For the text-containing cell, return its midpoint in [X, Y] coordinate format. 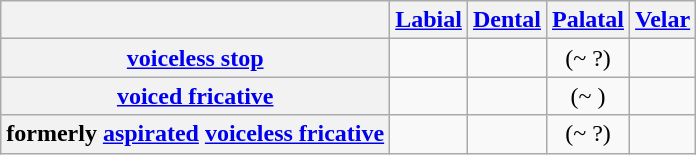
(~ ) [588, 96]
Palatal [588, 20]
Dental [506, 20]
voiceless stop [196, 58]
Velar [663, 20]
Labial [429, 20]
formerly aspirated voiceless fricative [196, 134]
voiced fricative [196, 96]
